Extract the (X, Y) coordinate from the center of the cell holding the provided text.  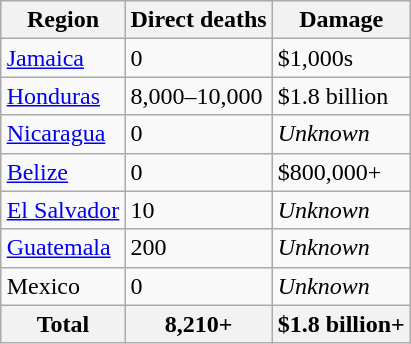
$1.8 billion+ (341, 324)
$1.8 billion (341, 96)
El Salvador (63, 210)
200 (198, 248)
8,000–10,000 (198, 96)
Nicaragua (63, 134)
Mexico (63, 286)
Belize (63, 172)
10 (198, 210)
$800,000+ (341, 172)
$1,000s (341, 58)
8,210+ (198, 324)
Jamaica (63, 58)
Total (63, 324)
Region (63, 20)
Honduras (63, 96)
Damage (341, 20)
Direct deaths (198, 20)
Guatemala (63, 248)
